Identify which cell holds the provided text, then report its (X, Y) central coordinate. 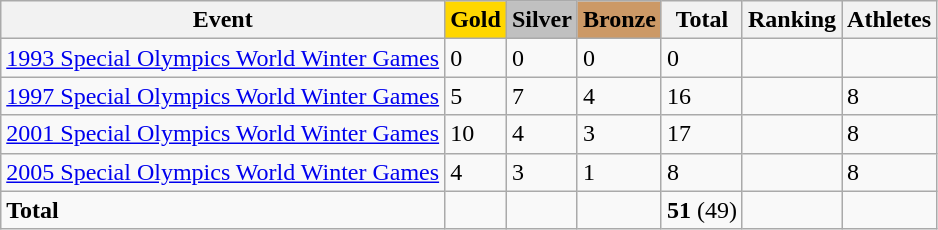
10 (476, 134)
5 (476, 96)
1 (619, 172)
Bronze (619, 20)
1993 Special Olympics World Winter Games (223, 58)
17 (702, 134)
Event (223, 20)
Gold (476, 20)
Ranking (792, 20)
1997 Special Olympics World Winter Games (223, 96)
16 (702, 96)
2001 Special Olympics World Winter Games (223, 134)
2005 Special Olympics World Winter Games (223, 172)
7 (542, 96)
Silver (542, 20)
Athletes (890, 20)
51 (49) (702, 210)
